Output the (X, Y) coordinate of the center of the cell containing the given text.  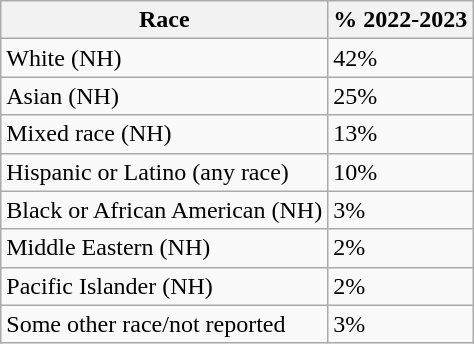
Pacific Islander (NH) (164, 286)
Mixed race (NH) (164, 134)
Asian (NH) (164, 96)
13% (400, 134)
Hispanic or Latino (any race) (164, 172)
Some other race/not reported (164, 324)
Black or African American (NH) (164, 210)
42% (400, 58)
10% (400, 172)
Race (164, 20)
Middle Eastern (NH) (164, 248)
% 2022-2023 (400, 20)
25% (400, 96)
White (NH) (164, 58)
